Capture the cell that displays the provided text and extract its [x, y] central coordinate. 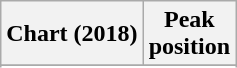
Peakposition [189, 34]
Chart (2018) [72, 34]
